Capture the cell that displays the provided text and extract its [X, Y] central coordinate. 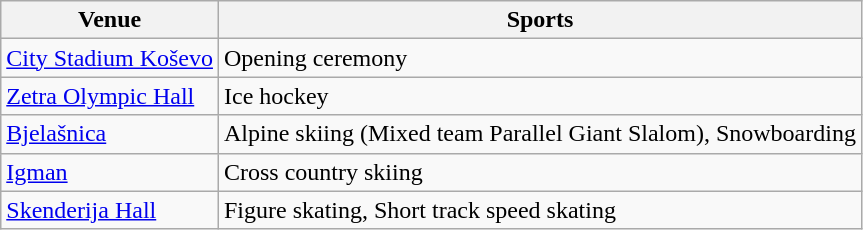
Alpine skiing (Mixed team Parallel Giant Slalom), Snowboarding [540, 134]
Venue [110, 20]
Bjelašnica [110, 134]
Ice hockey [540, 96]
Sports [540, 20]
City Stadium Koševo [110, 58]
Opening ceremony [540, 58]
Skenderija Hall [110, 210]
Igman [110, 172]
Cross country skiing [540, 172]
Figure skating, Short track speed skating [540, 210]
Zetra Olympic Hall [110, 96]
